Output the (x, y) coordinate of the center of the cell containing the given text.  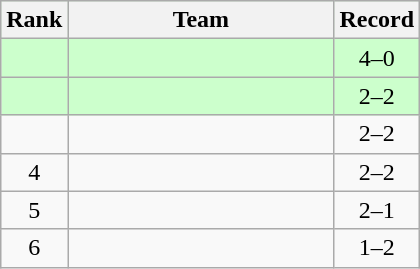
5 (34, 210)
6 (34, 248)
Team (201, 20)
Record (377, 20)
Rank (34, 20)
1–2 (377, 248)
4–0 (377, 58)
4 (34, 172)
2–1 (377, 210)
